Determine the (x, y) coordinate at the center of the cell enclosing the given text.  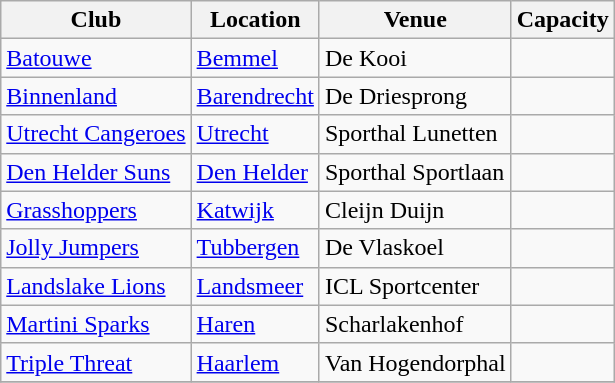
Binnenland (96, 96)
Martini Sparks (96, 324)
Venue (415, 20)
Den Helder (255, 172)
Jolly Jumpers (96, 248)
Landsmeer (255, 286)
De Driesprong (415, 96)
Barendrecht (255, 96)
Den Helder Suns (96, 172)
De Vlaskoel (415, 248)
ICL Sportcenter (415, 286)
Landslake Lions (96, 286)
Location (255, 20)
Club (96, 20)
Sporthal Lunetten (415, 134)
Sporthal Sportlaan (415, 172)
Haarlem (255, 362)
Haren (255, 324)
Utrecht (255, 134)
Bemmel (255, 58)
Tubbergen (255, 248)
Scharlakenhof (415, 324)
Utrecht Cangeroes (96, 134)
De Kooi (415, 58)
Cleijn Duijn (415, 210)
Katwijk (255, 210)
Grasshoppers (96, 210)
Van Hogendorphal (415, 362)
Capacity (562, 20)
Batouwe (96, 58)
Triple Threat (96, 362)
